Pinpoint the cell where the given text exists, returning its (x, y) midpoint coordinate. 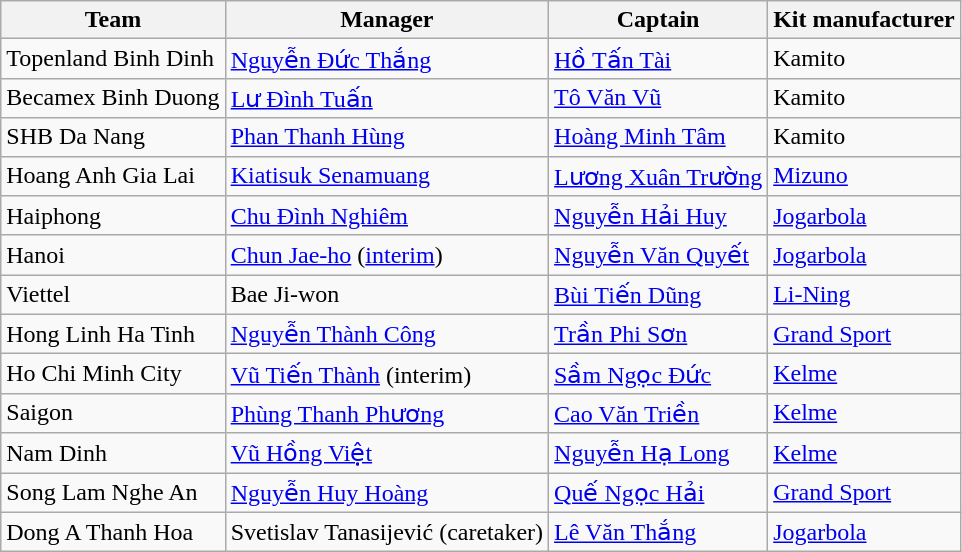
Nguyễn Đức Thắng (386, 59)
Chu Đình Nghiêm (386, 216)
Manager (386, 20)
Song Lam Nghe An (113, 492)
Vũ Tiến Thành (interim) (386, 374)
Phan Thanh Hùng (386, 137)
Bae Ji-won (386, 295)
Haiphong (113, 216)
Cao Văn Triền (658, 413)
Bùi Tiến Dũng (658, 295)
Hoang Anh Gia Lai (113, 176)
Dong A Thanh Hoa (113, 532)
Hồ Tấn Tài (658, 59)
Lương Xuân Trường (658, 176)
Chun Jae-ho (interim) (386, 255)
Kit manufacturer (864, 20)
Hanoi (113, 255)
Saigon (113, 413)
Lư Đình Tuấn (386, 98)
Kiatisuk Senamuang (386, 176)
Tô Văn Vũ (658, 98)
Li-Ning (864, 295)
Nguyễn Huy Hoàng (386, 492)
Nam Dinh (113, 453)
Becamex Binh Duong (113, 98)
Trần Phi Sơn (658, 334)
Mizuno (864, 176)
Topenland Binh Dinh (113, 59)
Vũ Hồng Việt (386, 453)
Nguyễn Hải Huy (658, 216)
Viettel (113, 295)
Hong Linh Ha Tinh (113, 334)
Sầm Ngọc Đức (658, 374)
Nguyễn Văn Quyết (658, 255)
Ho Chi Minh City (113, 374)
Svetislav Tanasijević (caretaker) (386, 532)
Quế Ngọc Hải (658, 492)
Team (113, 20)
Phùng Thanh Phương (386, 413)
Nguyễn Hạ Long (658, 453)
Hoàng Minh Tâm (658, 137)
SHB Da Nang (113, 137)
Lê Văn Thắng (658, 532)
Nguyễn Thành Công (386, 334)
Captain (658, 20)
